From the cell containing the given text, extract its center point as (X, Y) coordinate. 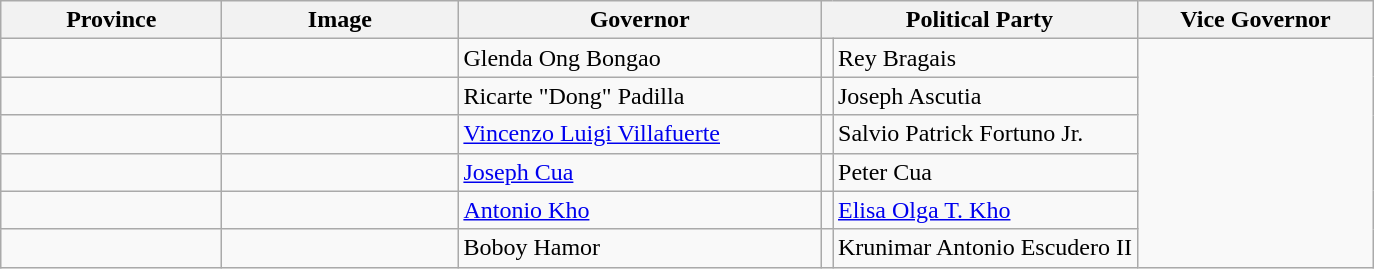
Boboy Hamor (640, 248)
Antonio Kho (640, 210)
Province (112, 20)
Image (340, 20)
Governor (640, 20)
Joseph Ascutia (984, 96)
Rey Bragais (984, 58)
Vice Governor (1255, 20)
Joseph Cua (640, 172)
Peter Cua (984, 172)
Elisa Olga T. Kho (984, 210)
Glenda Ong Bongao (640, 58)
Salvio Patrick Fortuno Jr. (984, 134)
Political Party (979, 20)
Ricarte "Dong" Padilla (640, 96)
Vincenzo Luigi Villafuerte (640, 134)
Krunimar Antonio Escudero II (984, 248)
